Determine the [X, Y] coordinate at the center of the cell enclosing the given text.  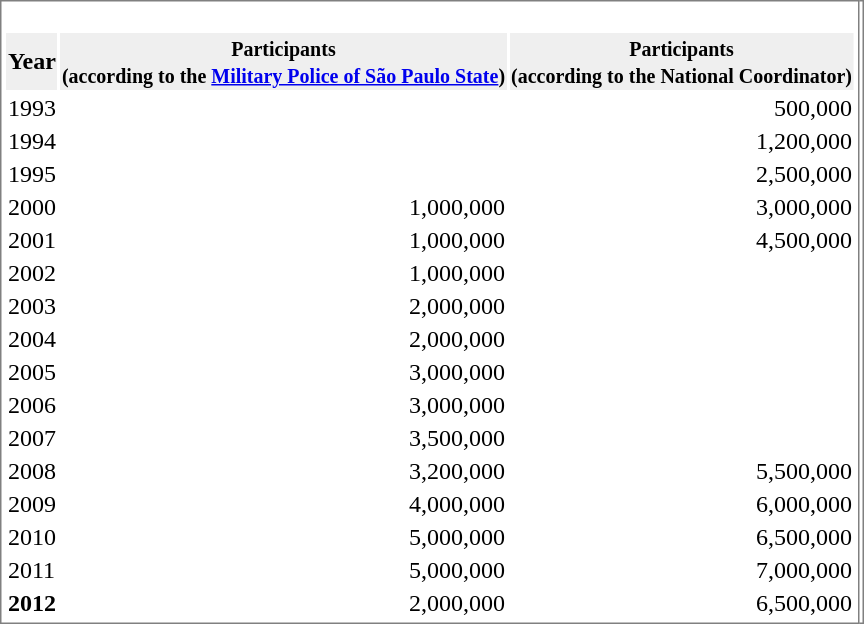
2009 [32, 504]
2006 [32, 405]
6,000,000 [682, 504]
2010 [32, 537]
2004 [32, 339]
3,200,000 [283, 471]
2008 [32, 471]
2011 [32, 570]
2002 [32, 273]
1,200,000 [682, 141]
2000 [32, 207]
Participants (according to the National Coordinator) [682, 62]
2005 [32, 372]
2012 [32, 603]
Year [32, 62]
1995 [32, 174]
500,000 [682, 108]
2001 [32, 240]
1993 [32, 108]
2007 [32, 438]
4,000,000 [283, 504]
2003 [32, 306]
4,500,000 [682, 240]
1994 [32, 141]
2,500,000 [682, 174]
7,000,000 [682, 570]
5,500,000 [682, 471]
Participants (according to the Military Police of São Paulo State) [283, 62]
3,500,000 [283, 438]
